Return the (X, Y) coordinate for the center point of the cell that contains the specified text.  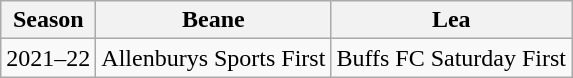
Lea (452, 20)
Beane (214, 20)
2021–22 (48, 58)
Season (48, 20)
Allenburys Sports First (214, 58)
Buffs FC Saturday First (452, 58)
